Extract the [x, y] coordinate from the center of the cell holding the provided text.  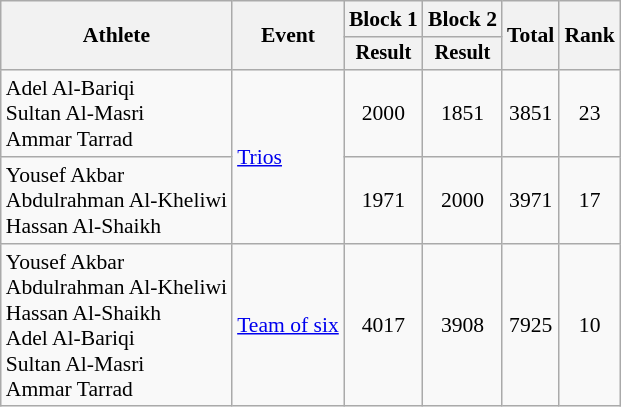
Yousef AkbarAbdulrahman Al-KheliwiHassan Al-ShaikhAdel Al-BariqiSultan Al-MasriAmmar Tarrad [116, 326]
10 [590, 326]
7925 [530, 326]
3971 [530, 200]
Adel Al-BariqiSultan Al-MasriAmmar Tarrad [116, 114]
Yousef AkbarAbdulrahman Al-KheliwiHassan Al-Shaikh [116, 200]
Athlete [116, 36]
4017 [384, 326]
Block 2 [462, 19]
Rank [590, 36]
17 [590, 200]
3851 [530, 114]
Event [288, 36]
Trios [288, 156]
1851 [462, 114]
Total [530, 36]
1971 [384, 200]
3908 [462, 326]
23 [590, 114]
Block 1 [384, 19]
Team of six [288, 326]
